Locate the cell with the specified text and output its [X, Y] center coordinate. 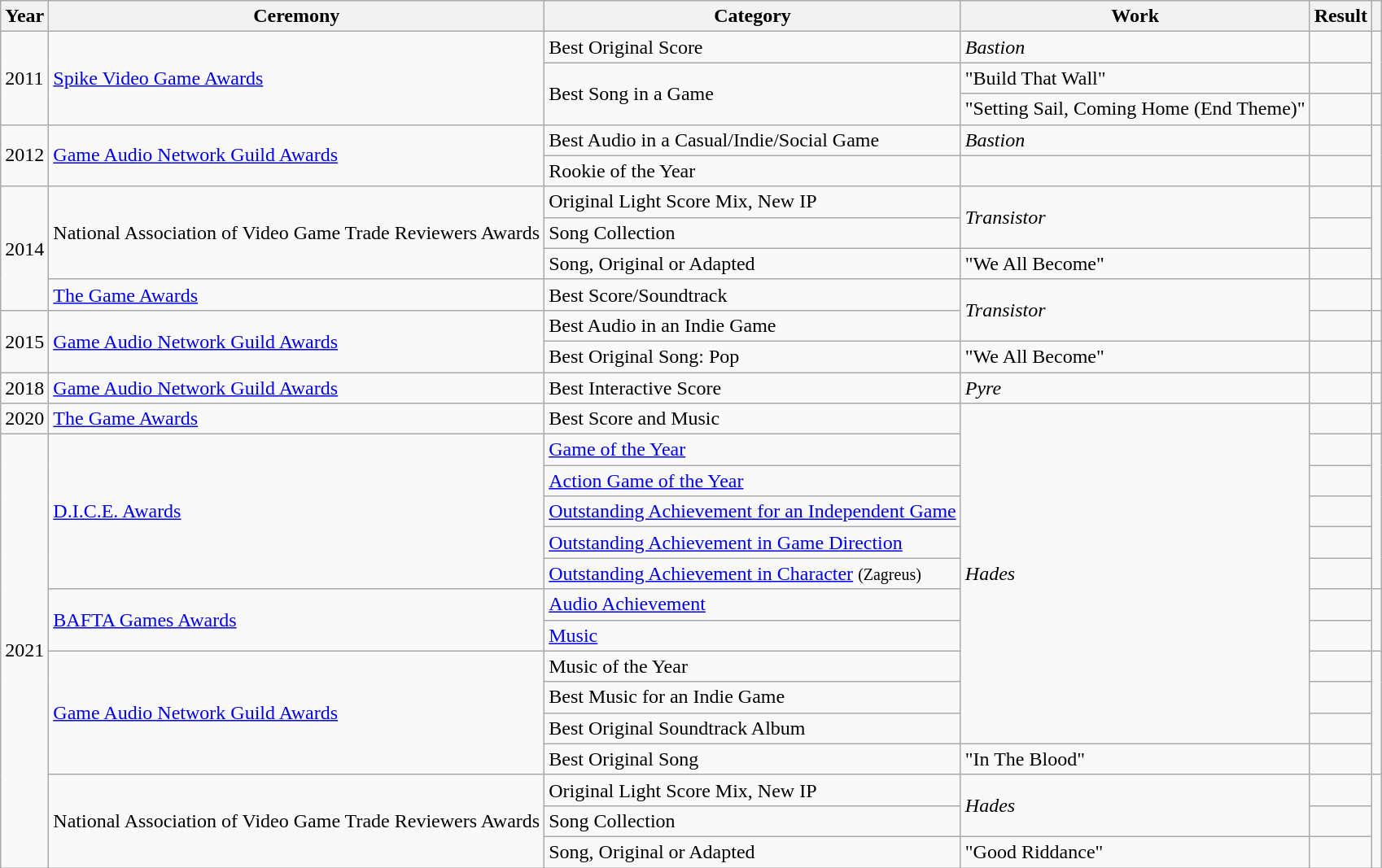
Action Game of the Year [753, 481]
Year [24, 16]
Best Original Song [753, 759]
2020 [24, 419]
Game of the Year [753, 450]
2012 [24, 155]
Best Original Soundtrack Album [753, 728]
Best Audio in a Casual/Indie/Social Game [753, 140]
Best Interactive Score [753, 388]
BAFTA Games Awards [296, 620]
Best Audio in an Indie Game [753, 325]
"Good Riddance" [1135, 852]
Best Original Song: Pop [753, 356]
Outstanding Achievement in Game Direction [753, 543]
Outstanding Achievement for an Independent Game [753, 512]
Work [1135, 16]
Outstanding Achievement in Character (Zagreus) [753, 574]
Music of the Year [753, 666]
Best Score/Soundtrack [753, 294]
2015 [24, 341]
D.I.C.E. Awards [296, 512]
2011 [24, 78]
2014 [24, 248]
Best Music for an Indie Game [753, 697]
Category [753, 16]
2018 [24, 388]
Best Song in a Game [753, 94]
Audio Achievement [753, 604]
Best Score and Music [753, 419]
Ceremony [296, 16]
Spike Video Game Awards [296, 78]
Best Original Score [753, 47]
Rookie of the Year [753, 171]
"In The Blood" [1135, 759]
"Build That Wall" [1135, 78]
"Setting Sail, Coming Home (End Theme)" [1135, 109]
Music [753, 635]
Result [1340, 16]
Pyre [1135, 388]
2021 [24, 651]
